Return the [x, y] coordinate for the center point of the cell that contains the specified text.  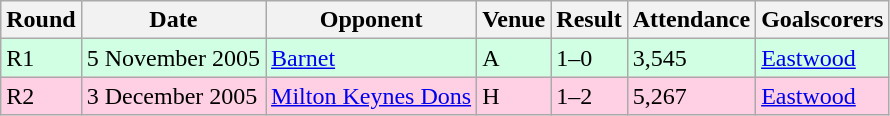
5 November 2005 [173, 58]
Milton Keynes Dons [372, 96]
5,267 [691, 96]
Opponent [372, 20]
Venue [514, 20]
Attendance [691, 20]
R2 [41, 96]
Date [173, 20]
Round [41, 20]
Goalscorers [822, 20]
R1 [41, 58]
1–2 [589, 96]
Result [589, 20]
Barnet [372, 58]
A [514, 58]
3,545 [691, 58]
3 December 2005 [173, 96]
H [514, 96]
1–0 [589, 58]
